Scan for the cell matching the given text and deliver its (X, Y) coordinate at center. 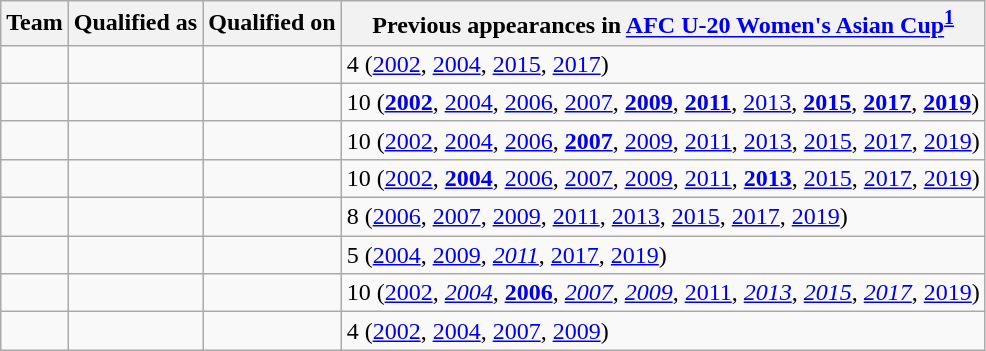
Qualified on (272, 24)
5 (2004, 2009, 2011, 2017, 2019) (663, 255)
Qualified as (135, 24)
Previous appearances in AFC U-20 Women's Asian Cup1 (663, 24)
4 (2002, 2004, 2015, 2017) (663, 64)
Team (35, 24)
4 (2002, 2004, 2007, 2009) (663, 331)
8 (2006, 2007, 2009, 2011, 2013, 2015, 2017, 2019) (663, 217)
